Extract the [X, Y] coordinate from the center of the cell holding the provided text.  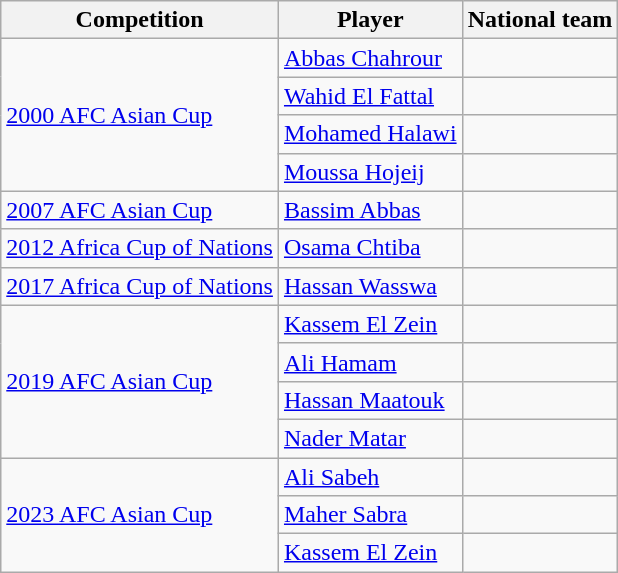
Bassim Abbas [370, 210]
Osama Chtiba [370, 248]
Competition [140, 20]
National team [540, 20]
2019 AFC Asian Cup [140, 381]
Ali Hamam [370, 362]
2012 Africa Cup of Nations [140, 248]
Moussa Hojeij [370, 172]
Hassan Wasswa [370, 286]
Maher Sabra [370, 515]
Nader Matar [370, 438]
2023 AFC Asian Cup [140, 515]
Player [370, 20]
2017 Africa Cup of Nations [140, 286]
2007 AFC Asian Cup [140, 210]
Ali Sabeh [370, 477]
Mohamed Halawi [370, 134]
Wahid El Fattal [370, 96]
Hassan Maatouk [370, 400]
2000 AFC Asian Cup [140, 115]
Abbas Chahrour [370, 58]
